Scan for the cell matching the given text and deliver its [X, Y] coordinate at center. 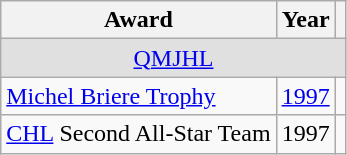
Year [306, 20]
Award [138, 20]
Michel Briere Trophy [138, 96]
QMJHL [174, 58]
CHL Second All-Star Team [138, 134]
